Provide the [X, Y] coordinate of the cell's center where the given text is located.  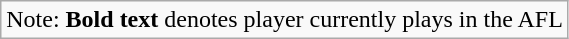
Note: Bold text denotes player currently plays in the AFL [285, 20]
